For the text-containing cell, return its midpoint in (X, Y) coordinate format. 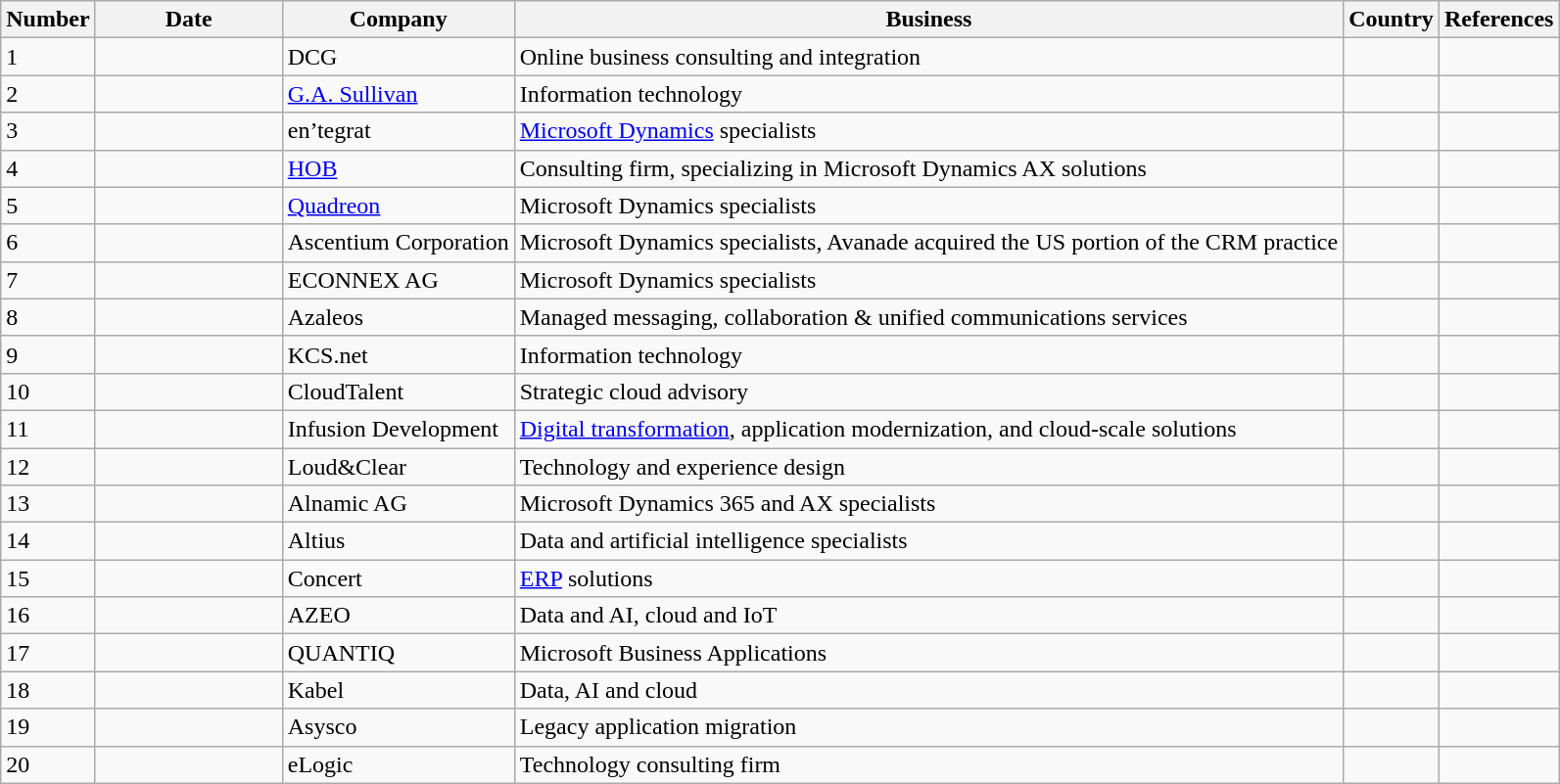
AZEO (398, 616)
Date (188, 20)
ECONNEX AG (398, 280)
Microsoft Dynamics 365 and AX specialists (928, 504)
Asysco (398, 727)
6 (48, 243)
Azaleos (398, 317)
ERP solutions (928, 578)
Concert (398, 578)
en’tegrat (398, 131)
1 (48, 57)
CloudTalent (398, 392)
Data, AI and cloud (928, 690)
QUANTIQ (398, 653)
15 (48, 578)
Strategic cloud advisory (928, 392)
Quadreon (398, 206)
Microsoft Business Applications (928, 653)
Infusion Development (398, 429)
12 (48, 467)
Altius (398, 541)
Country (1392, 20)
13 (48, 504)
Number (48, 20)
Online business consulting and integration (928, 57)
Consulting firm, specializing in Microsoft Dynamics AX solutions (928, 168)
14 (48, 541)
Managed messaging, collaboration & unified communications services (928, 317)
2 (48, 94)
18 (48, 690)
4 (48, 168)
Ascentium Corporation (398, 243)
3 (48, 131)
10 (48, 392)
Kabel (398, 690)
11 (48, 429)
Alnamic AG (398, 504)
7 (48, 280)
9 (48, 354)
eLogic (398, 764)
KCS.net (398, 354)
Business (928, 20)
16 (48, 616)
20 (48, 764)
References (1498, 20)
Technology and experience design (928, 467)
19 (48, 727)
5 (48, 206)
Data and AI, cloud and IoT (928, 616)
17 (48, 653)
HOB (398, 168)
Microsoft Dynamics specialists, Avanade acquired the US portion of the CRM practice (928, 243)
Digital transformation, application modernization, and cloud-scale solutions (928, 429)
Data and artificial intelligence specialists (928, 541)
G.A. Sullivan (398, 94)
8 (48, 317)
Loud&Clear (398, 467)
Company (398, 20)
DCG (398, 57)
Technology consulting firm (928, 764)
Legacy application migration (928, 727)
